Scan for the cell matching the given text and deliver its (X, Y) coordinate at center. 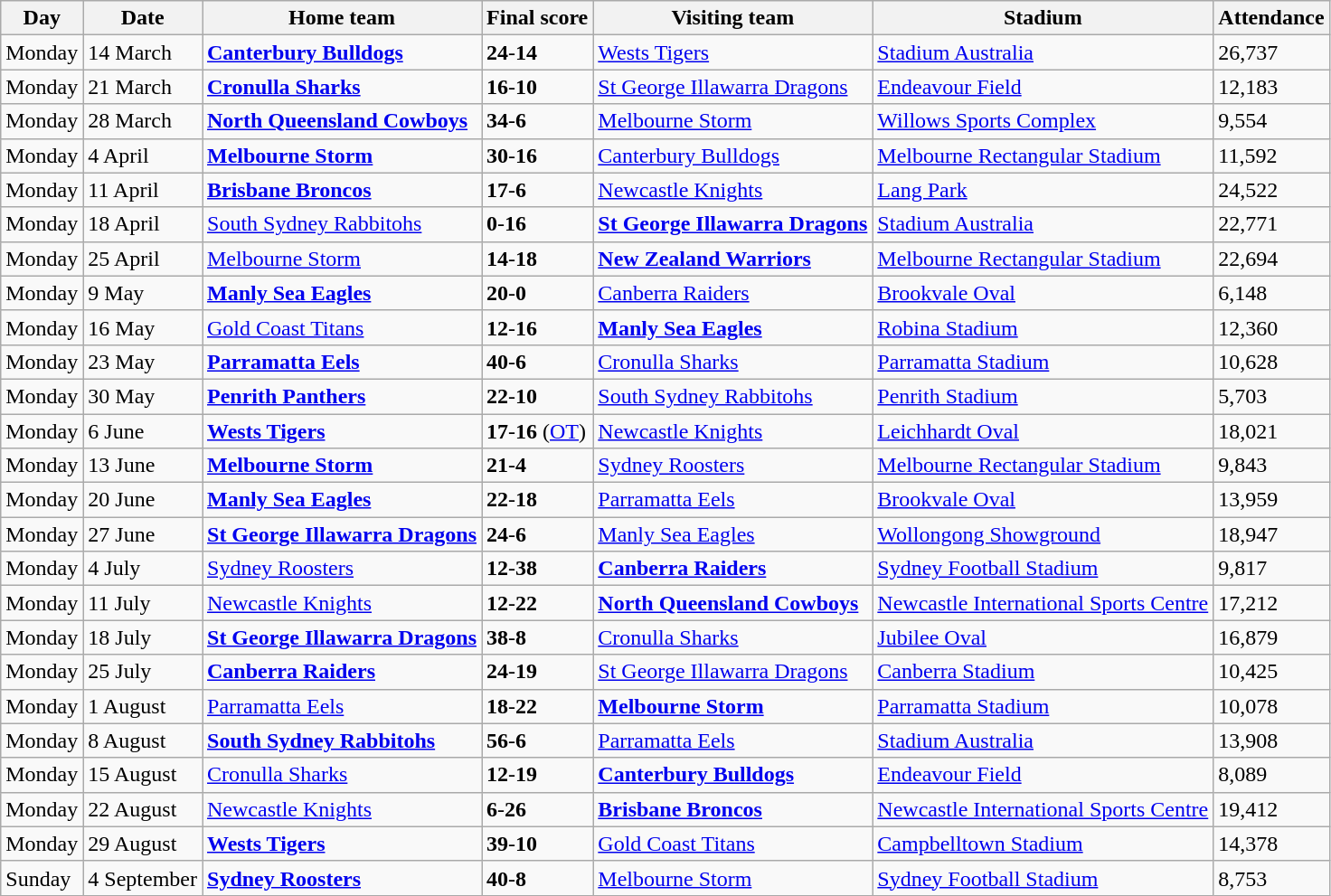
16 May (143, 327)
23 May (143, 362)
13,908 (1271, 740)
21 March (143, 87)
25 April (143, 259)
22,694 (1271, 259)
29 August (143, 844)
11,592 (1271, 156)
38-8 (537, 637)
Robina Stadium (1043, 327)
12-16 (537, 327)
14-18 (537, 259)
Jubilee Oval (1043, 637)
14 March (143, 52)
4 July (143, 569)
4 September (143, 878)
34-6 (537, 121)
16-10 (537, 87)
6,148 (1271, 293)
56-6 (537, 740)
20 June (143, 500)
22-10 (537, 396)
9,843 (1271, 466)
6 June (143, 431)
10,628 (1271, 362)
22 August (143, 809)
Day (42, 18)
26,737 (1271, 52)
Visiting team (732, 18)
Leichhardt Oval (1043, 431)
17-6 (537, 190)
Campbelltown Stadium (1043, 844)
Canberra Stadium (1043, 672)
40-8 (537, 878)
New Zealand Warriors (732, 259)
8,089 (1271, 775)
18,947 (1271, 534)
Sunday (42, 878)
Willows Sports Complex (1043, 121)
12-19 (537, 775)
24,522 (1271, 190)
Penrith Panthers (342, 396)
30-16 (537, 156)
1 August (143, 706)
17-16 (OT) (537, 431)
20-0 (537, 293)
Attendance (1271, 18)
12-38 (537, 569)
13,959 (1271, 500)
10,078 (1271, 706)
Wollongong Showground (1043, 534)
Penrith Stadium (1043, 396)
12,183 (1271, 87)
28 March (143, 121)
22-18 (537, 500)
Home team (342, 18)
12,360 (1271, 327)
11 July (143, 603)
18 April (143, 224)
8,753 (1271, 878)
15 August (143, 775)
22,771 (1271, 224)
27 June (143, 534)
25 July (143, 672)
6-26 (537, 809)
Stadium (1043, 18)
30 May (143, 396)
9,817 (1271, 569)
8 August (143, 740)
Date (143, 18)
18 July (143, 637)
18-22 (537, 706)
24-6 (537, 534)
18,021 (1271, 431)
24-14 (537, 52)
10,425 (1271, 672)
13 June (143, 466)
19,412 (1271, 809)
21-4 (537, 466)
Final score (537, 18)
Lang Park (1043, 190)
24-19 (537, 672)
9 May (143, 293)
5,703 (1271, 396)
11 April (143, 190)
14,378 (1271, 844)
17,212 (1271, 603)
40-6 (537, 362)
39-10 (537, 844)
16,879 (1271, 637)
9,554 (1271, 121)
4 April (143, 156)
12-22 (537, 603)
0-16 (537, 224)
